Extract the [x, y] coordinate from the center of the cell holding the provided text.  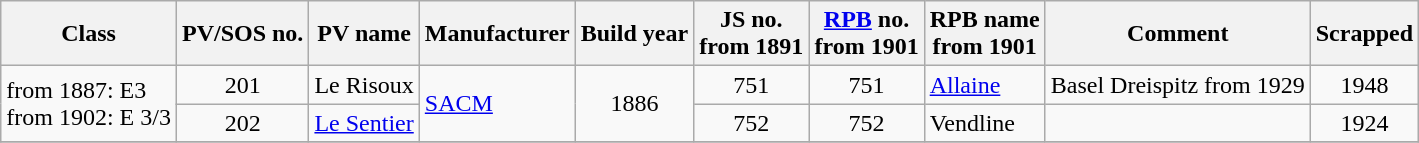
Basel Dreispitz from 1929 [1178, 85]
1924 [1364, 123]
Le Risoux [364, 85]
Class [89, 34]
from 1887: E3from 1902: E 3/3 [89, 104]
Allaine [984, 85]
Le Sentier [364, 123]
JS no. from 1891 [752, 34]
Vendline [984, 123]
PV/SOS no. [242, 34]
PV name [364, 34]
Comment [1178, 34]
Manufacturer [497, 34]
RPB namefrom 1901 [984, 34]
202 [242, 123]
201 [242, 85]
Scrapped [1364, 34]
1886 [634, 104]
RPB no. from 1901 [866, 34]
SACM [497, 104]
1948 [1364, 85]
Build year [634, 34]
